Determine the (x, y) coordinate at the center of the cell enclosing the given text.  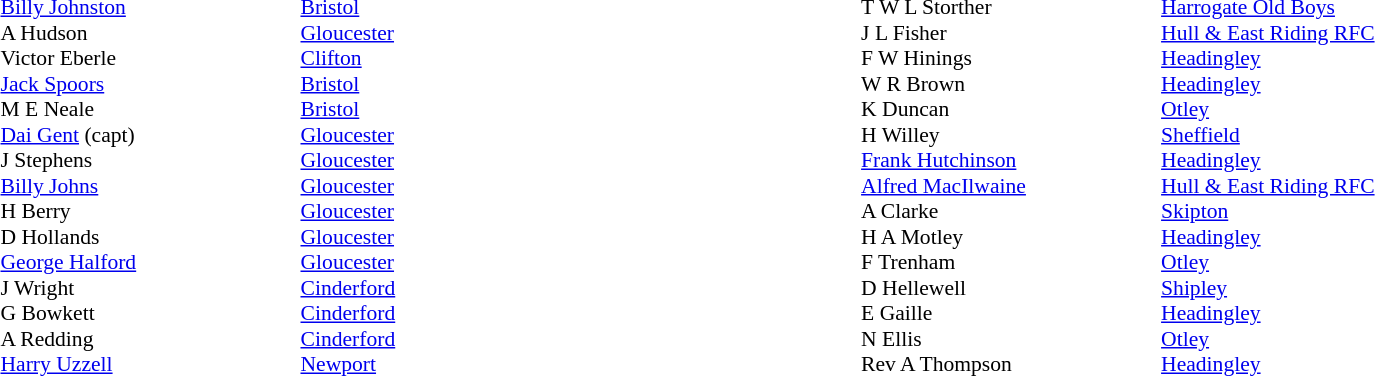
Frank Hutchinson (1011, 161)
W R Brown (1011, 84)
M E Neale (150, 109)
A Redding (150, 339)
H Berry (150, 211)
Jack Spoors (150, 84)
Dai Gent (capt) (150, 135)
George Halford (150, 263)
F Trenham (1011, 263)
Shipley (1268, 288)
G Bowkett (150, 313)
E Gaille (1011, 313)
Skipton (1268, 211)
J Wright (150, 288)
J Stephens (150, 161)
Victor Eberle (150, 59)
Billy Johns (150, 186)
A Clarke (1011, 211)
D Hollands (150, 237)
Sheffield (1268, 135)
F W Hinings (1011, 59)
N Ellis (1011, 339)
Clifton (348, 59)
K Duncan (1011, 109)
J L Fisher (1011, 33)
H A Motley (1011, 237)
Alfred MacIlwaine (1011, 186)
H Willey (1011, 135)
A Hudson (150, 33)
D Hellewell (1011, 288)
